Extract the [x, y] coordinate from the center of the cell holding the provided text.  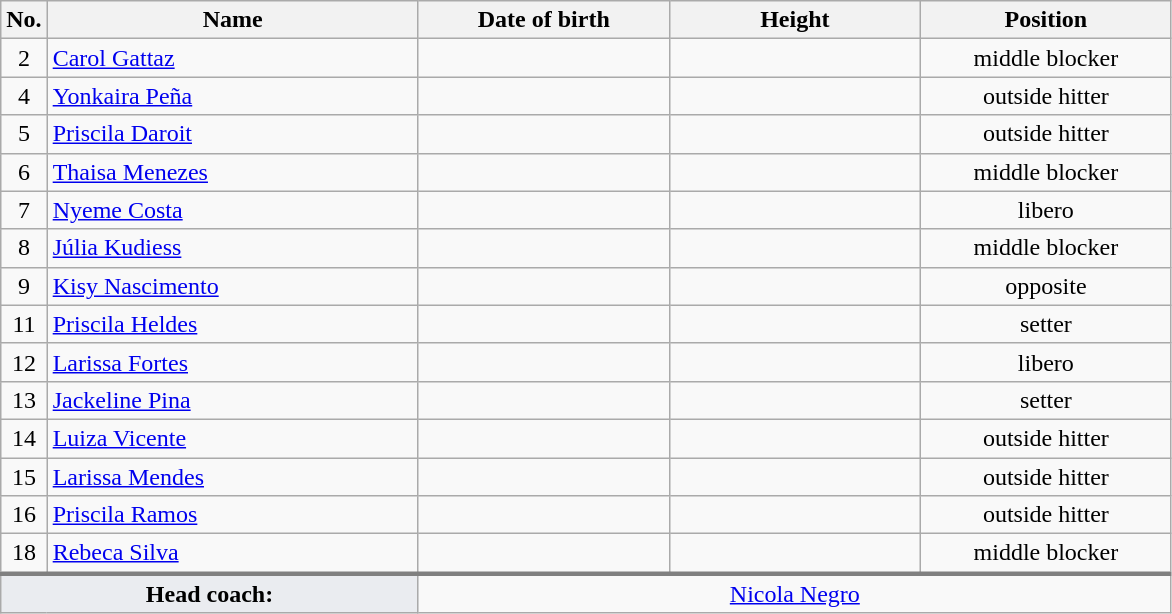
Height [794, 20]
Thaisa Menezes [232, 172]
Nyeme Costa [232, 210]
Rebeca Silva [232, 554]
7 [24, 210]
5 [24, 134]
11 [24, 324]
2 [24, 58]
Kisy Nascimento [232, 286]
Date of birth [544, 20]
Priscila Heldes [232, 324]
4 [24, 96]
Larissa Mendes [232, 477]
Nicola Negro [794, 593]
Yonkaira Peña [232, 96]
opposite [1046, 286]
Head coach: [210, 593]
9 [24, 286]
Jackeline Pina [232, 400]
8 [24, 248]
Júlia Kudiess [232, 248]
Position [1046, 20]
14 [24, 438]
Luiza Vicente [232, 438]
18 [24, 554]
15 [24, 477]
Priscila Ramos [232, 515]
16 [24, 515]
Priscila Daroit [232, 134]
Carol Gattaz [232, 58]
12 [24, 362]
Name [232, 20]
6 [24, 172]
13 [24, 400]
Larissa Fortes [232, 362]
No. [24, 20]
